Determine the (x, y) coordinate at the center of the cell enclosing the given text.  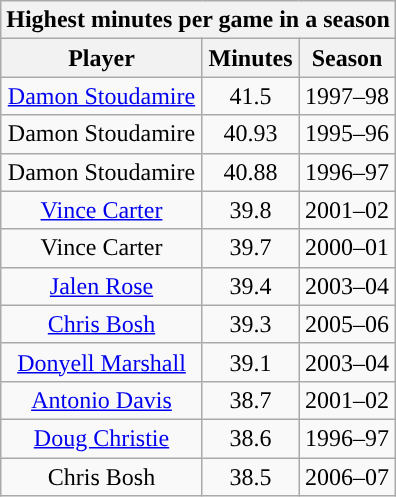
Donyell Marshall (102, 362)
41.5 (250, 96)
Season (348, 58)
Highest minutes per game in a season (198, 20)
39.4 (250, 286)
39.8 (250, 210)
Player (102, 58)
39.1 (250, 362)
Minutes (250, 58)
39.7 (250, 248)
Antonio Davis (102, 400)
38.6 (250, 438)
40.88 (250, 172)
2006–07 (348, 477)
39.3 (250, 324)
1995–96 (348, 134)
1997–98 (348, 96)
2000–01 (348, 248)
38.7 (250, 400)
Doug Christie (102, 438)
38.5 (250, 477)
Jalen Rose (102, 286)
2005–06 (348, 324)
40.93 (250, 134)
